Scan for the cell matching the given text and deliver its [X, Y] coordinate at center. 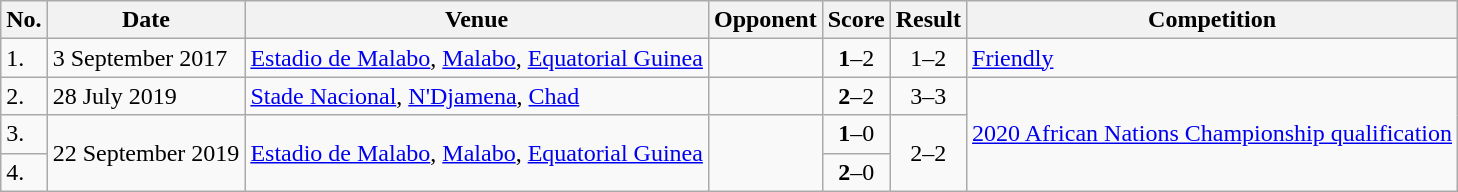
Stade Nacional, N'Djamena, Chad [477, 96]
28 July 2019 [146, 96]
Competition [1212, 20]
4. [24, 172]
1–0 [856, 134]
2020 African Nations Championship qualification [1212, 134]
Score [856, 20]
Opponent [765, 20]
3–3 [928, 96]
3. [24, 134]
Venue [477, 20]
No. [24, 20]
2. [24, 96]
Friendly [1212, 58]
Result [928, 20]
22 September 2019 [146, 153]
2–0 [856, 172]
3 September 2017 [146, 58]
1. [24, 58]
Date [146, 20]
